Output the [X, Y] coordinate of the center of the cell containing the given text.  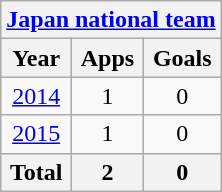
Apps [108, 58]
Total [36, 172]
2 [108, 172]
Goals [182, 58]
Year [36, 58]
Japan national team [111, 20]
2014 [36, 96]
2015 [36, 134]
